From the cell containing the given text, extract its center point as (x, y) coordinate. 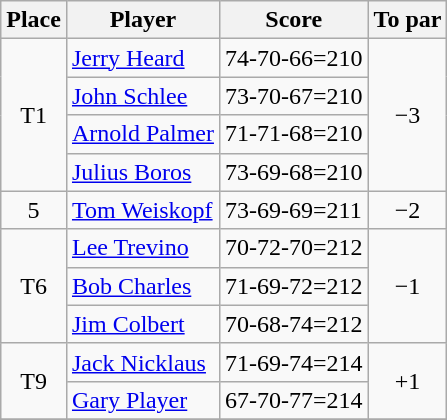
−3 (408, 115)
Tom Weiskopf (142, 210)
T9 (34, 381)
67-70-77=214 (294, 400)
Jerry Heard (142, 58)
73-70-67=210 (294, 96)
−2 (408, 210)
71-69-74=214 (294, 362)
Bob Charles (142, 286)
Score (294, 20)
Lee Trevino (142, 248)
Gary Player (142, 400)
71-71-68=210 (294, 134)
Arnold Palmer (142, 134)
To par (408, 20)
5 (34, 210)
70-68-74=212 (294, 324)
74-70-66=210 (294, 58)
T1 (34, 115)
Julius Boros (142, 172)
+1 (408, 381)
73-69-69=211 (294, 210)
John Schlee (142, 96)
−1 (408, 286)
Player (142, 20)
Place (34, 20)
70-72-70=212 (294, 248)
T6 (34, 286)
Jim Colbert (142, 324)
Jack Nicklaus (142, 362)
71-69-72=212 (294, 286)
73-69-68=210 (294, 172)
